Identify which cell holds the provided text, then report its [x, y] central coordinate. 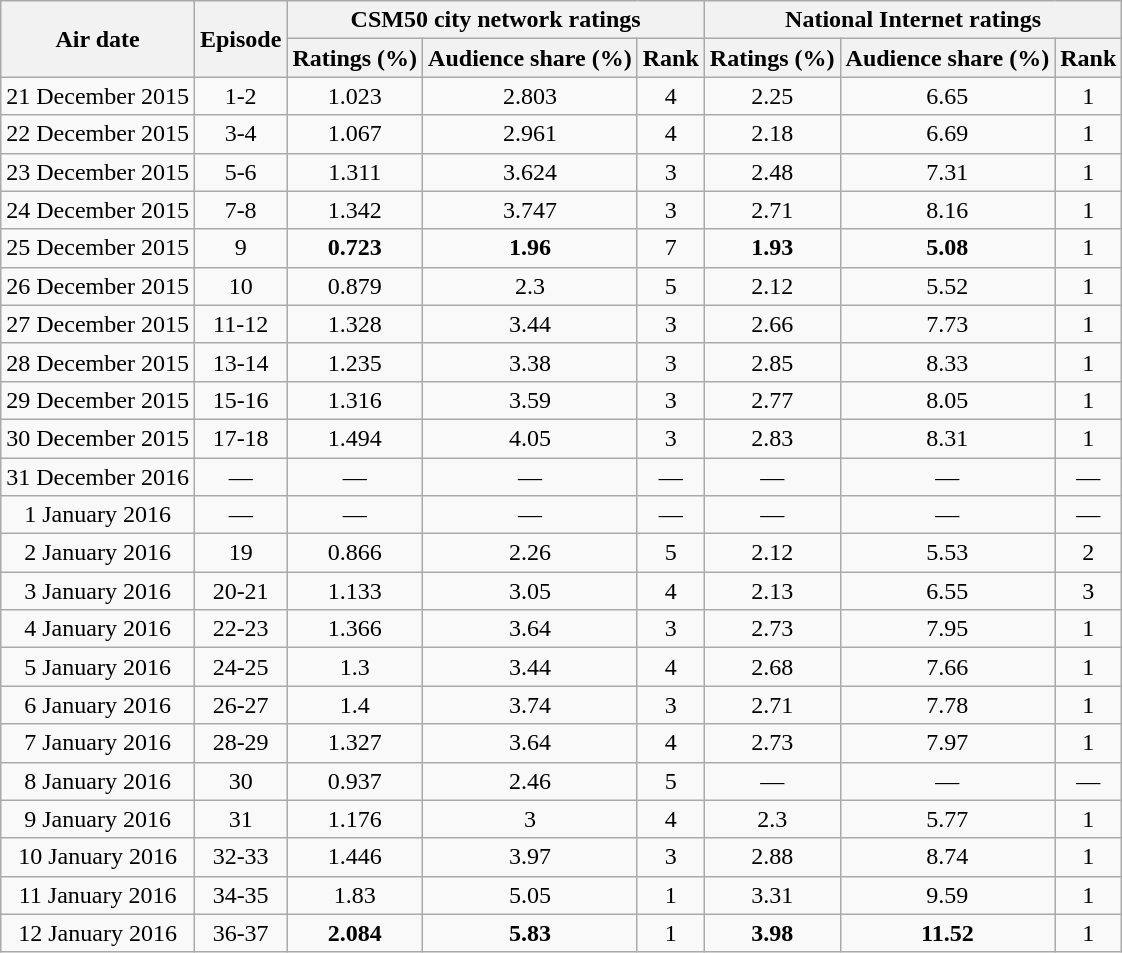
3.74 [530, 705]
9.59 [948, 895]
2.13 [772, 591]
26-27 [240, 705]
7.31 [948, 172]
19 [240, 553]
3.59 [530, 400]
11.52 [948, 933]
1.067 [355, 134]
2.084 [355, 933]
6.69 [948, 134]
6.65 [948, 96]
9 January 2016 [98, 819]
1.96 [530, 248]
2.88 [772, 857]
1.342 [355, 210]
24-25 [240, 667]
1.4 [355, 705]
1.3 [355, 667]
Air date [98, 39]
7.95 [948, 629]
1.023 [355, 96]
24 December 2015 [98, 210]
National Internet ratings [912, 20]
6.55 [948, 591]
2 January 2016 [98, 553]
10 January 2016 [98, 857]
3.97 [530, 857]
26 December 2015 [98, 286]
30 [240, 781]
28 December 2015 [98, 362]
3.624 [530, 172]
2.85 [772, 362]
20-21 [240, 591]
8.33 [948, 362]
10 [240, 286]
2.18 [772, 134]
8.16 [948, 210]
2.48 [772, 172]
8.74 [948, 857]
29 December 2015 [98, 400]
11 January 2016 [98, 895]
5 January 2016 [98, 667]
25 December 2015 [98, 248]
3.05 [530, 591]
3.747 [530, 210]
21 December 2015 [98, 96]
1.327 [355, 743]
31 [240, 819]
2.803 [530, 96]
1.311 [355, 172]
1 January 2016 [98, 515]
22-23 [240, 629]
32-33 [240, 857]
1.366 [355, 629]
17-18 [240, 438]
0.879 [355, 286]
30 December 2015 [98, 438]
3.38 [530, 362]
CSM50 city network ratings [496, 20]
5.05 [530, 895]
0.866 [355, 553]
7-8 [240, 210]
4.05 [530, 438]
Episode [240, 39]
28-29 [240, 743]
27 December 2015 [98, 324]
31 December 2016 [98, 477]
2.46 [530, 781]
1.494 [355, 438]
2.68 [772, 667]
0.937 [355, 781]
12 January 2016 [98, 933]
3-4 [240, 134]
4 January 2016 [98, 629]
0.723 [355, 248]
2.66 [772, 324]
7 January 2016 [98, 743]
3.98 [772, 933]
1.316 [355, 400]
23 December 2015 [98, 172]
15-16 [240, 400]
8.05 [948, 400]
5.77 [948, 819]
6 January 2016 [98, 705]
1.83 [355, 895]
22 December 2015 [98, 134]
5.08 [948, 248]
2.83 [772, 438]
11-12 [240, 324]
13-14 [240, 362]
1.446 [355, 857]
1-2 [240, 96]
8.31 [948, 438]
5.83 [530, 933]
1.133 [355, 591]
9 [240, 248]
8 January 2016 [98, 781]
5.53 [948, 553]
2.25 [772, 96]
7 [670, 248]
1.176 [355, 819]
7.78 [948, 705]
1.235 [355, 362]
2.26 [530, 553]
2.77 [772, 400]
2 [1088, 553]
1.328 [355, 324]
36-37 [240, 933]
5-6 [240, 172]
3 January 2016 [98, 591]
1.93 [772, 248]
7.66 [948, 667]
2.961 [530, 134]
5.52 [948, 286]
3.31 [772, 895]
34-35 [240, 895]
7.97 [948, 743]
7.73 [948, 324]
